Output the [x, y] coordinate of the center of the cell containing the given text.  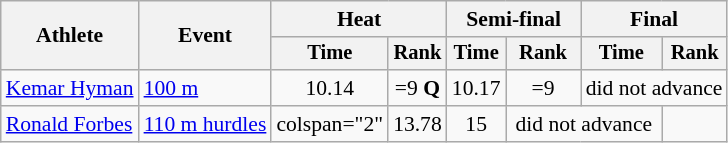
Semi-final [514, 19]
100 m [206, 88]
=9 [544, 88]
15 [476, 124]
Ronald Forbes [70, 124]
10.14 [330, 88]
10.17 [476, 88]
Final [654, 19]
Kemar Hyman [70, 88]
110 m hurdles [206, 124]
Event [206, 36]
13.78 [418, 124]
colspan="2" [330, 124]
Athlete [70, 36]
=9 Q [418, 88]
Heat [358, 19]
